From the cell containing the given text, extract its center point as [x, y] coordinate. 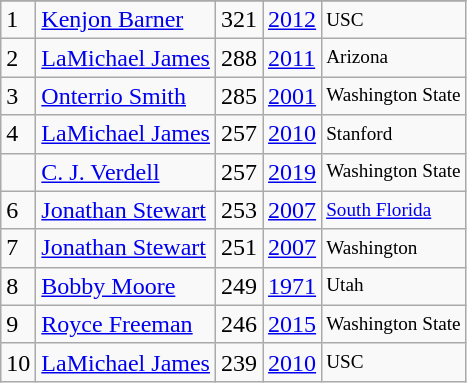
2 [18, 58]
2015 [292, 324]
2011 [292, 58]
1971 [292, 286]
Utah [394, 286]
7 [18, 248]
1 [18, 20]
Arizona [394, 58]
239 [238, 362]
8 [18, 286]
288 [238, 58]
Royce Freeman [126, 324]
3 [18, 96]
Bobby Moore [126, 286]
249 [238, 286]
10 [18, 362]
South Florida [394, 210]
4 [18, 134]
285 [238, 96]
251 [238, 248]
C. J. Verdell [126, 172]
Washington [394, 248]
6 [18, 210]
Kenjon Barner [126, 20]
9 [18, 324]
246 [238, 324]
2001 [292, 96]
321 [238, 20]
2012 [292, 20]
Stanford [394, 134]
2019 [292, 172]
Onterrio Smith [126, 96]
253 [238, 210]
